Search for the cell housing the specified text and yield its [x, y] center coordinate. 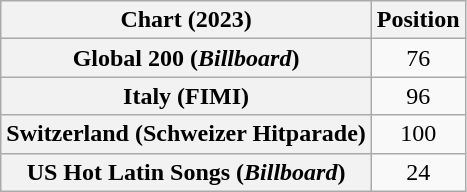
Position [418, 20]
24 [418, 172]
100 [418, 134]
US Hot Latin Songs (Billboard) [186, 172]
Global 200 (Billboard) [186, 58]
Italy (FIMI) [186, 96]
76 [418, 58]
Switzerland (Schweizer Hitparade) [186, 134]
96 [418, 96]
Chart (2023) [186, 20]
